Locate the cell with the specified text and output its [X, Y] center coordinate. 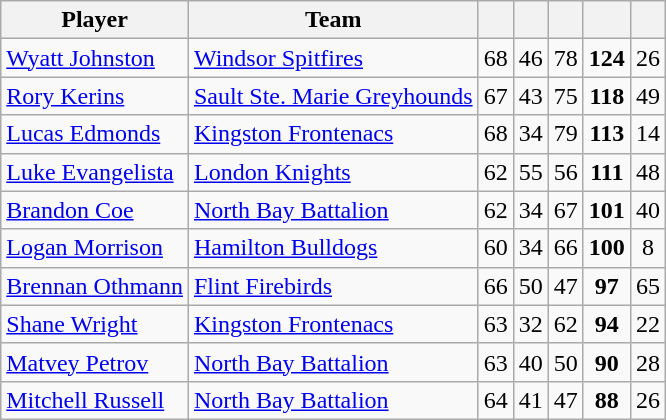
London Knights [333, 172]
55 [530, 172]
46 [530, 58]
43 [530, 96]
94 [606, 324]
88 [606, 400]
Logan Morrison [95, 248]
Brennan Othmann [95, 286]
Matvey Petrov [95, 362]
79 [566, 134]
124 [606, 58]
Brandon Coe [95, 210]
64 [496, 400]
Player [95, 20]
14 [648, 134]
60 [496, 248]
8 [648, 248]
113 [606, 134]
Lucas Edmonds [95, 134]
100 [606, 248]
41 [530, 400]
32 [530, 324]
48 [648, 172]
78 [566, 58]
Luke Evangelista [95, 172]
101 [606, 210]
90 [606, 362]
Hamilton Bulldogs [333, 248]
Mitchell Russell [95, 400]
Wyatt Johnston [95, 58]
111 [606, 172]
Shane Wright [95, 324]
28 [648, 362]
Flint Firebirds [333, 286]
Windsor Spitfires [333, 58]
56 [566, 172]
118 [606, 96]
Team [333, 20]
75 [566, 96]
97 [606, 286]
Sault Ste. Marie Greyhounds [333, 96]
Rory Kerins [95, 96]
22 [648, 324]
49 [648, 96]
65 [648, 286]
